Return the [x, y] coordinate for the center point of the cell that contains the specified text.  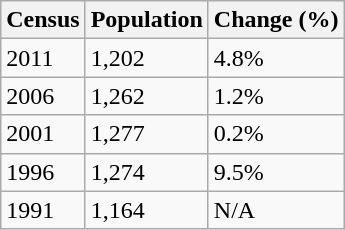
2011 [43, 58]
Census [43, 20]
1,274 [146, 172]
9.5% [276, 172]
N/A [276, 210]
1,262 [146, 96]
Change (%) [276, 20]
2001 [43, 134]
2006 [43, 96]
4.8% [276, 58]
Population [146, 20]
1991 [43, 210]
0.2% [276, 134]
1996 [43, 172]
1,277 [146, 134]
1,202 [146, 58]
1,164 [146, 210]
1.2% [276, 96]
